From the cell containing the given text, extract its center point as (X, Y) coordinate. 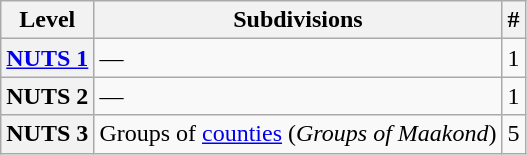
# (514, 20)
Level (48, 20)
Subdivisions (298, 20)
NUTS 1 (48, 58)
NUTS 3 (48, 134)
Groups of counties (Groups of Maakond) (298, 134)
NUTS 2 (48, 96)
5 (514, 134)
